Return the (x, y) coordinate for the center point of the cell that contains the specified text.  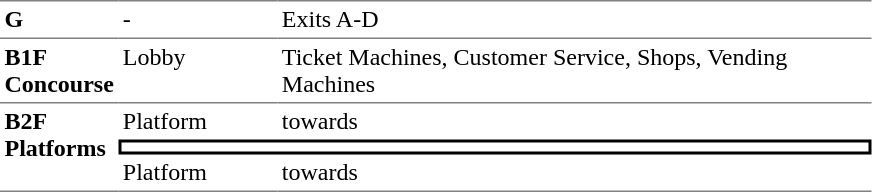
G (59, 19)
B1FConcourse (59, 71)
Exits A-D (574, 19)
Lobby (198, 71)
B2FPlatforms (59, 148)
Ticket Machines, Customer Service, Shops, Vending Machines (574, 71)
- (198, 19)
